Capture the cell that displays the provided text and extract its [x, y] central coordinate. 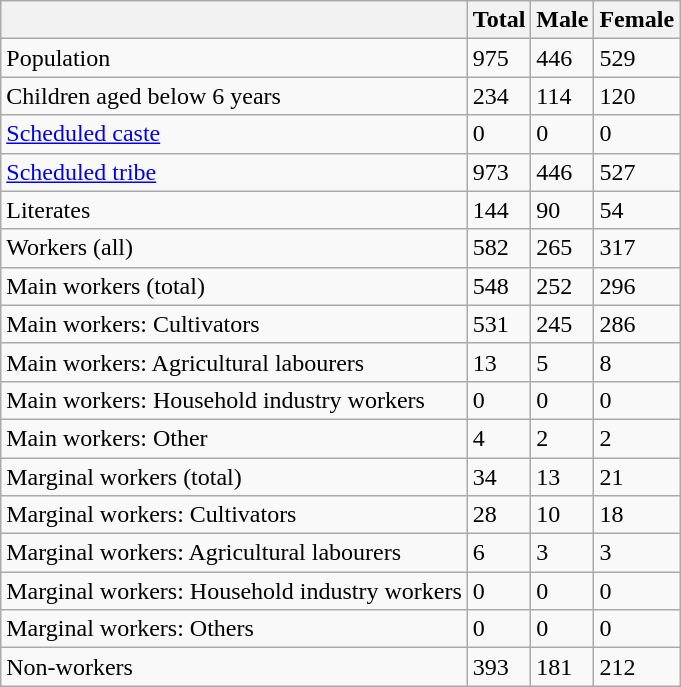
34 [499, 477]
548 [499, 286]
975 [499, 58]
18 [637, 515]
Main workers: Agricultural labourers [234, 362]
10 [562, 515]
Marginal workers: Agricultural labourers [234, 553]
120 [637, 96]
Marginal workers (total) [234, 477]
Total [499, 20]
Female [637, 20]
527 [637, 172]
Literates [234, 210]
Scheduled tribe [234, 172]
21 [637, 477]
Population [234, 58]
Marginal workers: Household industry workers [234, 591]
90 [562, 210]
5 [562, 362]
252 [562, 286]
181 [562, 667]
6 [499, 553]
28 [499, 515]
Scheduled caste [234, 134]
Workers (all) [234, 248]
Main workers (total) [234, 286]
531 [499, 324]
Marginal workers: Cultivators [234, 515]
Main workers: Cultivators [234, 324]
212 [637, 667]
973 [499, 172]
317 [637, 248]
Main workers: Other [234, 438]
529 [637, 58]
286 [637, 324]
144 [499, 210]
54 [637, 210]
Non-workers [234, 667]
265 [562, 248]
Children aged below 6 years [234, 96]
8 [637, 362]
Marginal workers: Others [234, 629]
582 [499, 248]
114 [562, 96]
245 [562, 324]
296 [637, 286]
393 [499, 667]
Male [562, 20]
4 [499, 438]
234 [499, 96]
Main workers: Household industry workers [234, 400]
